For the text-containing cell, return its midpoint in [x, y] coordinate format. 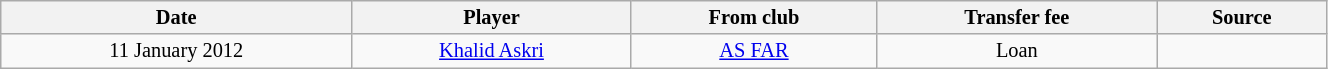
Player [492, 17]
Transfer fee [1017, 17]
11 January 2012 [176, 51]
Khalid Askri [492, 51]
From club [754, 17]
AS FAR [754, 51]
Loan [1017, 51]
Date [176, 17]
Source [1242, 17]
